Capture the cell that displays the provided text and extract its [x, y] central coordinate. 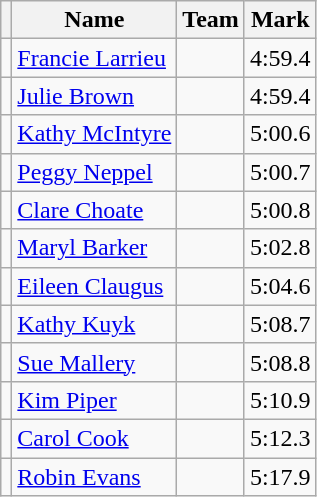
5:00.8 [280, 210]
Name [94, 20]
5:00.6 [280, 134]
Eileen Claugus [94, 286]
Carol Cook [94, 438]
5:04.6 [280, 286]
Clare Choate [94, 210]
5:12.3 [280, 438]
Team [211, 20]
Julie Brown [94, 96]
5:17.9 [280, 477]
Sue Mallery [94, 362]
Kim Piper [94, 400]
Robin Evans [94, 477]
5:08.7 [280, 324]
5:02.8 [280, 248]
5:08.8 [280, 362]
Kathy Kuyk [94, 324]
Kathy McIntyre [94, 134]
Peggy Neppel [94, 172]
5:10.9 [280, 400]
Maryl Barker [94, 248]
Mark [280, 20]
5:00.7 [280, 172]
Francie Larrieu [94, 58]
